Extract the [x, y] coordinate from the center of the cell holding the provided text.  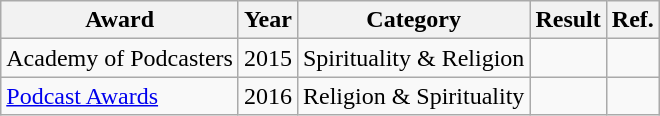
Award [120, 20]
Spirituality & Religion [413, 58]
2015 [268, 58]
Religion & Spirituality [413, 96]
Year [268, 20]
Ref. [632, 20]
2016 [268, 96]
Category [413, 20]
Academy of Podcasters [120, 58]
Podcast Awards [120, 96]
Result [568, 20]
